Capture the cell that displays the provided text and extract its [x, y] central coordinate. 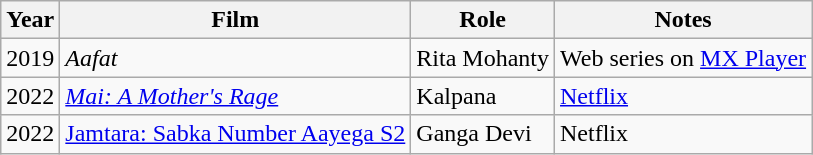
Jamtara: Sabka Number Aayega S2 [236, 134]
Web series on MX Player [684, 58]
Mai: A Mother's Rage [236, 96]
2019 [30, 58]
Kalpana [483, 96]
Film [236, 20]
Notes [684, 20]
Year [30, 20]
Ganga Devi [483, 134]
Rita Mohanty [483, 58]
Aafat [236, 58]
Role [483, 20]
